Output the (x, y) coordinate of the center of the cell containing the given text.  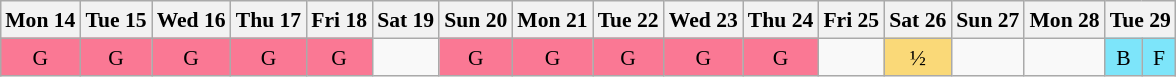
B (1124, 56)
½ (918, 56)
Sat 19 (406, 20)
Fri 18 (339, 20)
Tue 29 (1140, 20)
Wed 16 (192, 20)
Tue 15 (116, 20)
Wed 23 (704, 20)
Tue 22 (628, 20)
Sat 26 (918, 20)
Thu 17 (269, 20)
Mon 14 (40, 20)
F (1159, 56)
Sun 27 (988, 20)
Thu 24 (781, 20)
Mon 28 (1064, 20)
Mon 21 (552, 20)
Sun 20 (476, 20)
Fri 25 (851, 20)
